Return the (x, y) coordinate for the center point of the cell that contains the specified text.  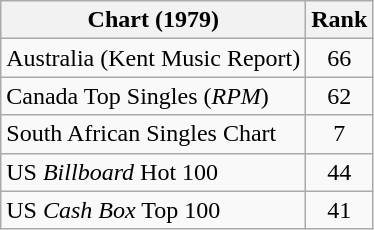
44 (340, 172)
South African Singles Chart (154, 134)
66 (340, 58)
Rank (340, 20)
Australia (Kent Music Report) (154, 58)
41 (340, 210)
7 (340, 134)
62 (340, 96)
US Cash Box Top 100 (154, 210)
US Billboard Hot 100 (154, 172)
Chart (1979) (154, 20)
Canada Top Singles (RPM) (154, 96)
